Return the [X, Y] coordinate for the center point of the cell that contains the specified text.  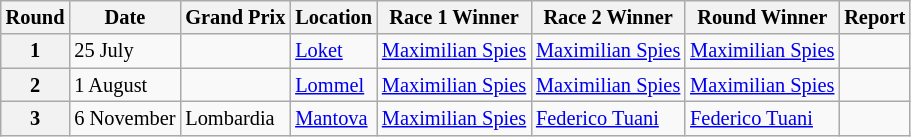
Lommel [334, 85]
6 November [124, 118]
Round [36, 17]
Report [874, 17]
Location [334, 17]
3 [36, 118]
Date [124, 17]
Lombardia [235, 118]
Race 1 Winner [454, 17]
25 July [124, 51]
1 August [124, 85]
Round Winner [762, 17]
Mantova [334, 118]
Loket [334, 51]
Grand Prix [235, 17]
1 [36, 51]
2 [36, 85]
Race 2 Winner [608, 17]
